Search for the cell housing the specified text and yield its (x, y) center coordinate. 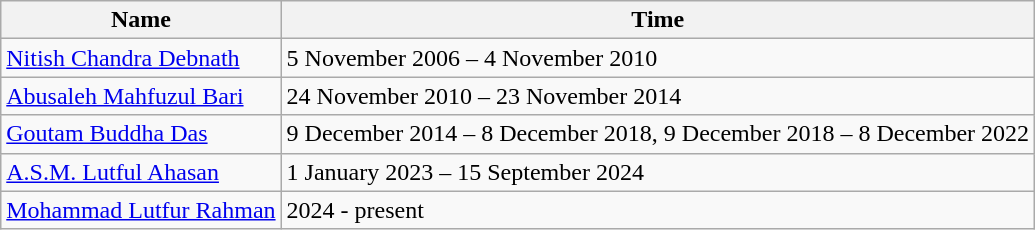
24 November 2010 – 23 November 2014 (658, 96)
Nitish Chandra Debnath (141, 58)
2024 - present (658, 210)
Abusaleh Mahfuzul Bari (141, 96)
1 January 2023 – 15 September 2024 (658, 172)
9 December 2014 – 8 December 2018, 9 December 2018 – 8 December 2022 (658, 134)
Name (141, 20)
Goutam Buddha Das (141, 134)
Time (658, 20)
Mohammad Lutfur Rahman (141, 210)
5 November 2006 – 4 November 2010 (658, 58)
A.S.M. Lutful Ahasan (141, 172)
